Return the (x, y) coordinate for the center point of the cell that contains the specified text.  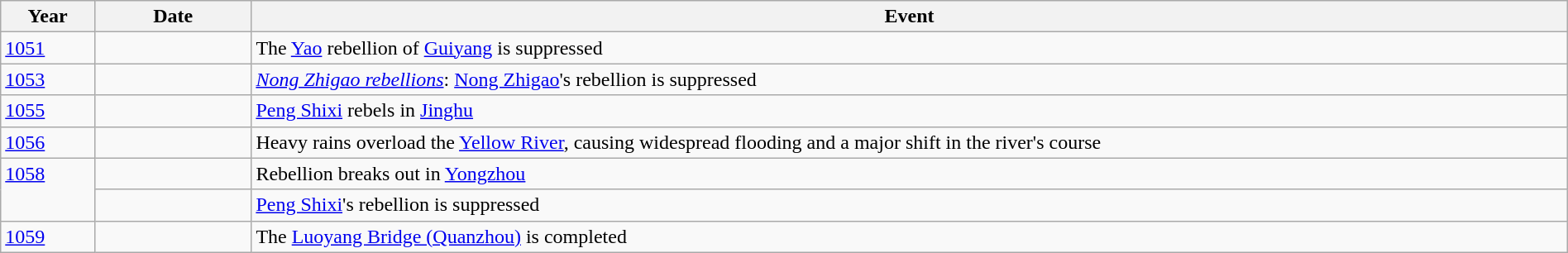
Rebellion breaks out in Yongzhou (910, 174)
1053 (48, 79)
Year (48, 17)
The Luoyang Bridge (Quanzhou) is completed (910, 236)
1055 (48, 111)
Nong Zhigao rebellions: Nong Zhigao's rebellion is suppressed (910, 79)
Heavy rains overload the Yellow River, causing widespread flooding and a major shift in the river's course (910, 142)
Peng Shixi's rebellion is suppressed (910, 205)
The Yao rebellion of Guiyang is suppressed (910, 48)
Event (910, 17)
Date (172, 17)
1059 (48, 236)
1058 (48, 189)
Peng Shixi rebels in Jinghu (910, 111)
1051 (48, 48)
1056 (48, 142)
